For the text-containing cell, return its midpoint in (x, y) coordinate format. 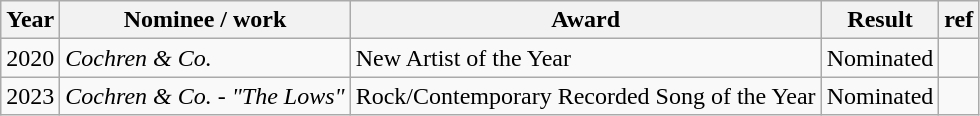
Award (586, 20)
Rock/Contemporary Recorded Song of the Year (586, 96)
2023 (30, 96)
Cochren & Co. (205, 58)
2020 (30, 58)
Year (30, 20)
ref (959, 20)
Nominee / work (205, 20)
New Artist of the Year (586, 58)
Result (880, 20)
Cochren & Co. - "The Lows" (205, 96)
